Extract the [X, Y] coordinate from the center of the cell holding the provided text.  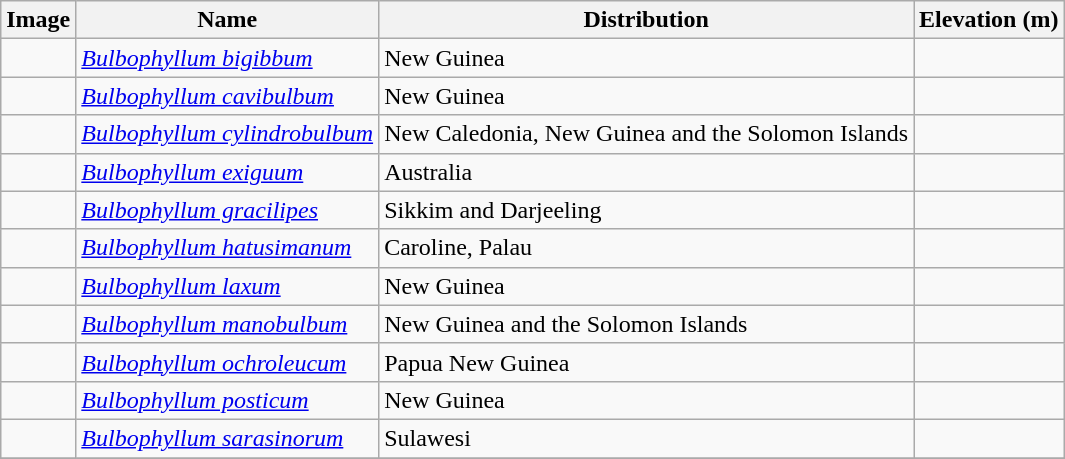
Bulbophyllum cavibulbum [228, 96]
Image [38, 20]
Bulbophyllum gracilipes [228, 210]
Australia [646, 172]
New Caledonia, New Guinea and the Solomon Islands [646, 134]
Elevation (m) [989, 20]
Distribution [646, 20]
Bulbophyllum ochroleucum [228, 362]
New Guinea and the Solomon Islands [646, 324]
Bulbophyllum manobulbum [228, 324]
Bulbophyllum hatusimanum [228, 248]
Bulbophyllum cylindrobulbum [228, 134]
Bulbophyllum posticum [228, 400]
Caroline, Palau [646, 248]
Bulbophyllum exiguum [228, 172]
Bulbophyllum sarasinorum [228, 438]
Bulbophyllum bigibbum [228, 58]
Bulbophyllum laxum [228, 286]
Sikkim and Darjeeling [646, 210]
Sulawesi [646, 438]
Name [228, 20]
Papua New Guinea [646, 362]
